Return the (X, Y) coordinate for the center point of the cell that contains the specified text.  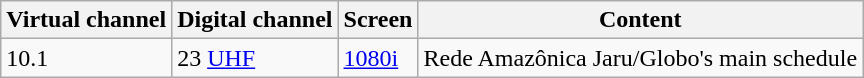
23 UHF (255, 58)
Virtual channel (86, 20)
Content (640, 20)
Rede Amazônica Jaru/Globo's main schedule (640, 58)
1080i (378, 58)
Digital channel (255, 20)
Screen (378, 20)
10.1 (86, 58)
